Scan for the cell matching the given text and deliver its (X, Y) coordinate at center. 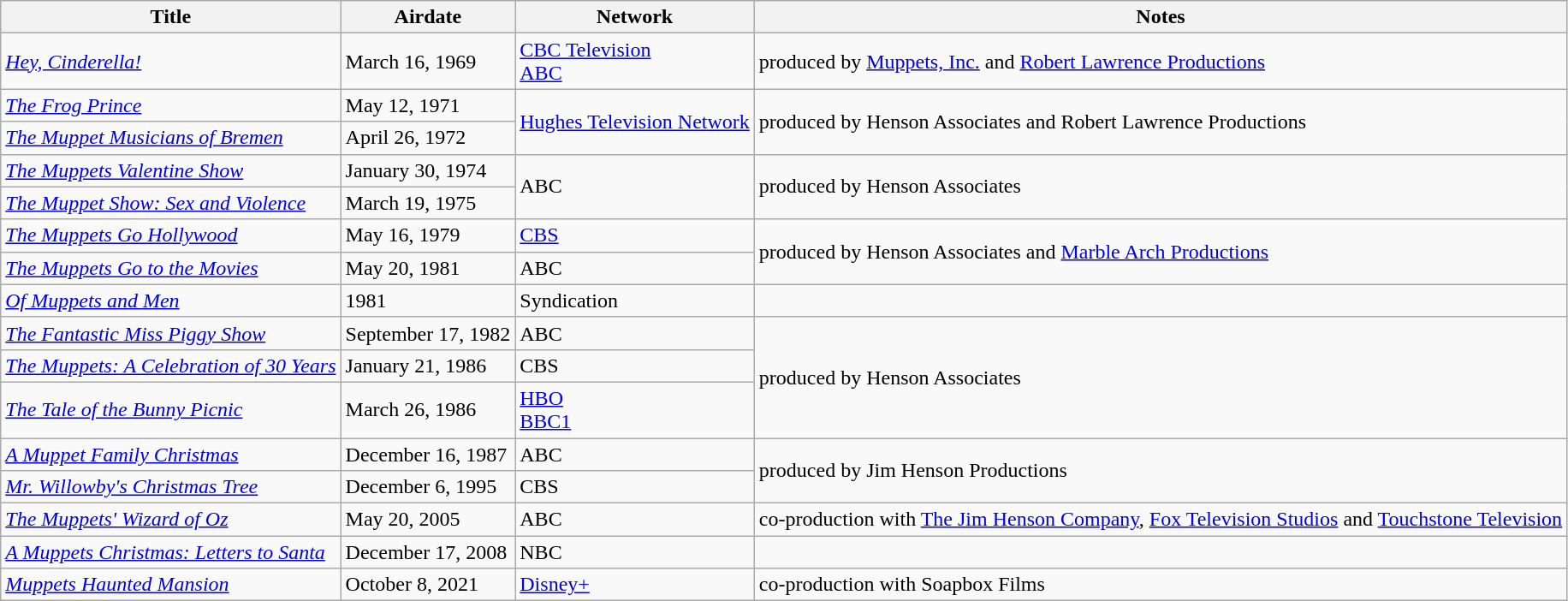
produced by Muppets, Inc. and Robert Lawrence Productions (1161, 62)
The Fantastic Miss Piggy Show (171, 333)
December 16, 1987 (428, 455)
HBOBBC1 (635, 409)
CBC TelevisionABC (635, 62)
Notes (1161, 17)
September 17, 1982 (428, 333)
The Muppets' Wizard of Oz (171, 520)
produced by Henson Associates and Robert Lawrence Productions (1161, 122)
Mr. Willowby's Christmas Tree (171, 487)
The Muppet Musicians of Bremen (171, 138)
December 6, 1995 (428, 487)
May 16, 1979 (428, 235)
co-production with The Jim Henson Company, Fox Television Studios and Touchstone Television (1161, 520)
The Muppets Valentine Show (171, 170)
The Frog Prince (171, 105)
Hughes Television Network (635, 122)
Muppets Haunted Mansion (171, 585)
May 20, 1981 (428, 268)
Syndication (635, 300)
May 12, 1971 (428, 105)
May 20, 2005 (428, 520)
A Muppets Christmas: Letters to Santa (171, 552)
The Muppets Go Hollywood (171, 235)
Hey, Cinderella! (171, 62)
The Tale of the Bunny Picnic (171, 409)
Of Muppets and Men (171, 300)
Airdate (428, 17)
January 30, 1974 (428, 170)
March 26, 1986 (428, 409)
co-production with Soapbox Films (1161, 585)
October 8, 2021 (428, 585)
Disney+ (635, 585)
The Muppets: A Celebration of 30 Years (171, 366)
December 17, 2008 (428, 552)
Network (635, 17)
The Muppets Go to the Movies (171, 268)
March 19, 1975 (428, 203)
NBC (635, 552)
produced by Henson Associates and Marble Arch Productions (1161, 252)
April 26, 1972 (428, 138)
1981 (428, 300)
March 16, 1969 (428, 62)
Title (171, 17)
A Muppet Family Christmas (171, 455)
January 21, 1986 (428, 366)
produced by Jim Henson Productions (1161, 471)
The Muppet Show: Sex and Violence (171, 203)
